Output the (x, y) coordinate of the center of the cell containing the given text.  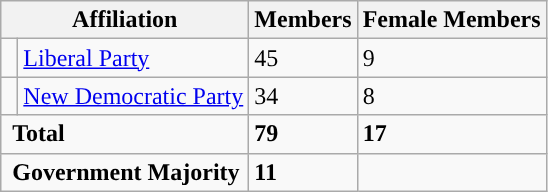
New Democratic Party (134, 96)
79 (303, 134)
Members (303, 20)
Female Members (452, 20)
Government Majority (125, 172)
34 (303, 96)
9 (452, 58)
17 (452, 134)
45 (303, 58)
11 (303, 172)
Liberal Party (134, 58)
8 (452, 96)
Affiliation (125, 20)
Total (125, 134)
